Capture the cell that displays the provided text and extract its (X, Y) central coordinate. 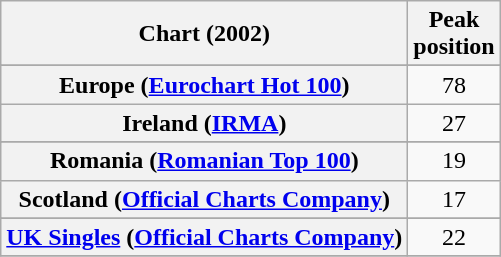
UK Singles (Official Charts Company) (204, 237)
27 (454, 123)
Chart (2002) (204, 34)
Peakposition (454, 34)
78 (454, 85)
19 (454, 161)
Scotland (Official Charts Company) (204, 199)
17 (454, 199)
22 (454, 237)
Romania (Romanian Top 100) (204, 161)
Europe (Eurochart Hot 100) (204, 85)
Ireland (IRMA) (204, 123)
